Search for the cell housing the specified text and yield its [x, y] center coordinate. 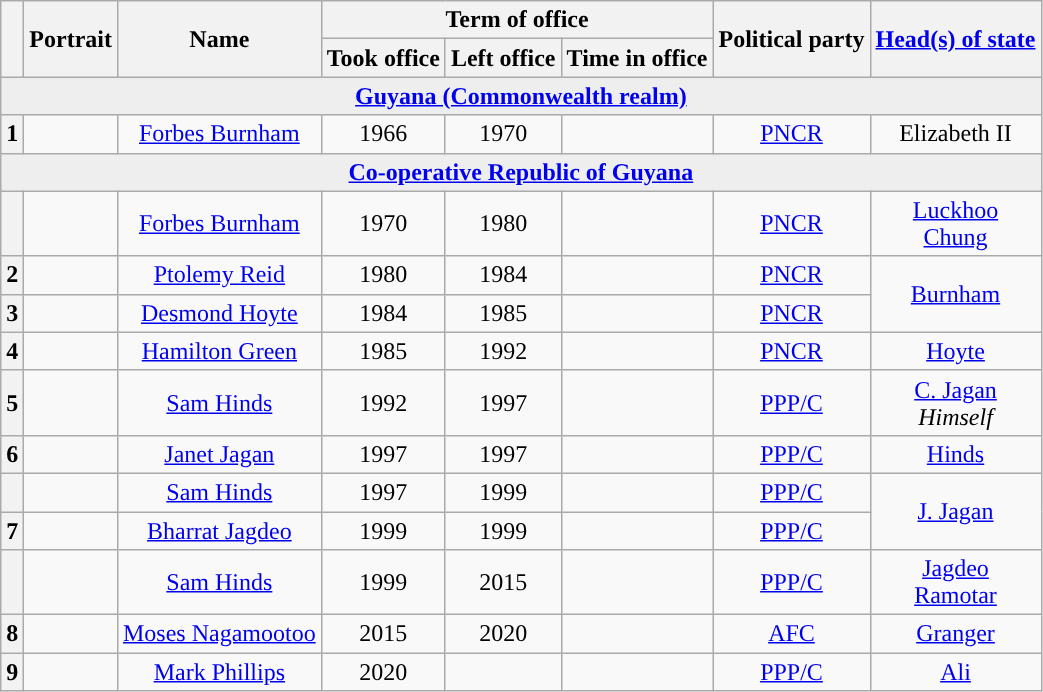
Mark Phillips [219, 672]
Desmond Hoyte [219, 313]
1966 [383, 134]
Ali [956, 672]
8 [12, 634]
2 [12, 275]
AFC [792, 634]
Guyana (Commonwealth realm) [521, 96]
Hinds [956, 454]
J. Jagan [956, 511]
Portrait [71, 39]
7 [12, 531]
6 [12, 454]
Hoyte [956, 351]
Took office [383, 58]
Name [219, 39]
Head(s) of state [956, 39]
5 [12, 402]
Bharrat Jagdeo [219, 531]
1 [12, 134]
Co-operative Republic of Guyana [521, 172]
Hamilton Green [219, 351]
Ptolemy Reid [219, 275]
9 [12, 672]
3 [12, 313]
Left office [503, 58]
C. JaganHimself [956, 402]
Term of office [517, 20]
Burnham [956, 294]
Elizabeth II [956, 134]
LuckhooChung [956, 224]
Time in office [637, 58]
JagdeoRamotar [956, 582]
Political party [792, 39]
Janet Jagan [219, 454]
Granger [956, 634]
Moses Nagamootoo [219, 634]
4 [12, 351]
